Find where the given text appears and provide that cell's center as (x, y) coordinate. 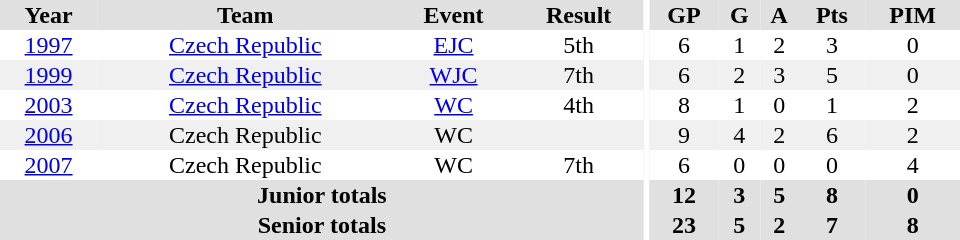
Pts (832, 15)
GP (684, 15)
WJC (454, 75)
Year (48, 15)
PIM (912, 15)
G (740, 15)
2007 (48, 165)
Event (454, 15)
A (780, 15)
EJC (454, 45)
7 (832, 225)
9 (684, 135)
12 (684, 195)
2006 (48, 135)
1999 (48, 75)
Senior totals (322, 225)
Junior totals (322, 195)
4th (579, 105)
1997 (48, 45)
Result (579, 15)
Team (245, 15)
2003 (48, 105)
5th (579, 45)
23 (684, 225)
